Extract the [x, y] coordinate from the center of the cell holding the provided text.  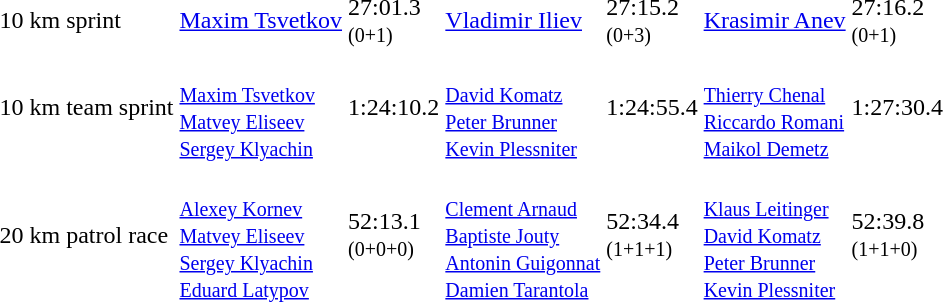
Maxim TsvetkovMatvey EliseevSergey Klyachin [261, 108]
Thierry ChenalRiccardo RomaniMaikol Demetz [774, 108]
1:24:10.2 [394, 108]
David KomatzPeter BrunnerKevin Plessniter [523, 108]
1:24:55.4 [652, 108]
